Extract the (x, y) coordinate from the center of the cell holding the provided text.  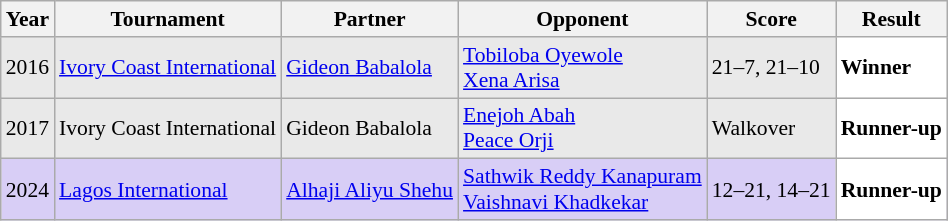
12–21, 14–21 (772, 190)
2016 (28, 68)
Tobiloba Oyewole Xena Arisa (582, 68)
2024 (28, 190)
Partner (370, 19)
Sathwik Reddy Kanapuram Vaishnavi Khadkekar (582, 190)
Alhaji Aliyu Shehu (370, 190)
Walkover (772, 128)
Score (772, 19)
21–7, 21–10 (772, 68)
Opponent (582, 19)
Tournament (168, 19)
Lagos International (168, 190)
2017 (28, 128)
Enejoh Abah Peace Orji (582, 128)
Year (28, 19)
Winner (892, 68)
Result (892, 19)
